For the text-containing cell, return its midpoint in [x, y] coordinate format. 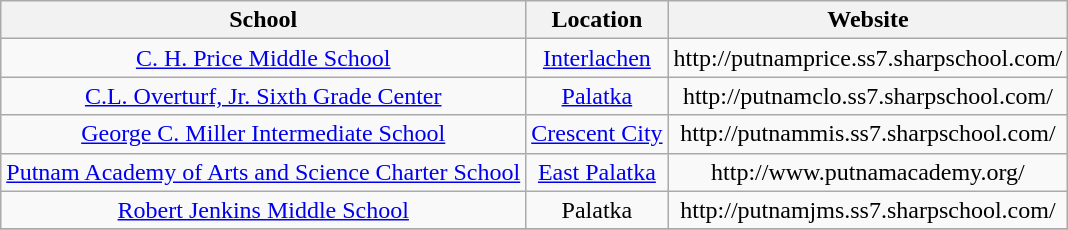
East Palatka [597, 172]
http://putnamclo.ss7.sharpschool.com/ [868, 96]
Robert Jenkins Middle School [264, 210]
George C. Miller Intermediate School [264, 134]
C. H. Price Middle School [264, 58]
http://putnamjms.ss7.sharpschool.com/ [868, 210]
http://putnamprice.ss7.sharpschool.com/ [868, 58]
http://putnammis.ss7.sharpschool.com/ [868, 134]
C.L. Overturf, Jr. Sixth Grade Center [264, 96]
School [264, 20]
Location [597, 20]
Website [868, 20]
http://www.putnamacademy.org/ [868, 172]
Interlachen [597, 58]
Crescent City [597, 134]
Putnam Academy of Arts and Science Charter School [264, 172]
